Provide the (X, Y) coordinate of the cell's center where the given text is located.  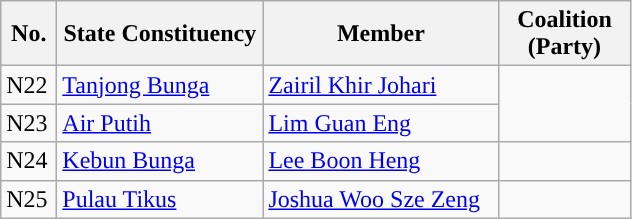
Zairil Khir Johari (381, 85)
Pulau Tikus (160, 199)
Air Putih (160, 123)
Joshua Woo Sze Zeng (381, 199)
N24 (29, 161)
N25 (29, 199)
State Constituency (160, 34)
N22 (29, 85)
Tanjong Bunga (160, 85)
Coalition (Party) (564, 34)
Lim Guan Eng (381, 123)
Lee Boon Heng (381, 161)
No. (29, 34)
Kebun Bunga (160, 161)
N23 (29, 123)
Member (381, 34)
